From the cell containing the given text, extract its center point as [x, y] coordinate. 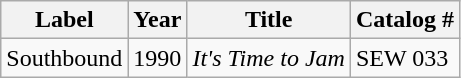
Catalog # [404, 20]
Year [158, 20]
1990 [158, 58]
SEW 033 [404, 58]
Southbound [64, 58]
Label [64, 20]
Title [269, 20]
It's Time to Jam [269, 58]
